Pinpoint the cell where the given text exists, returning its [x, y] midpoint coordinate. 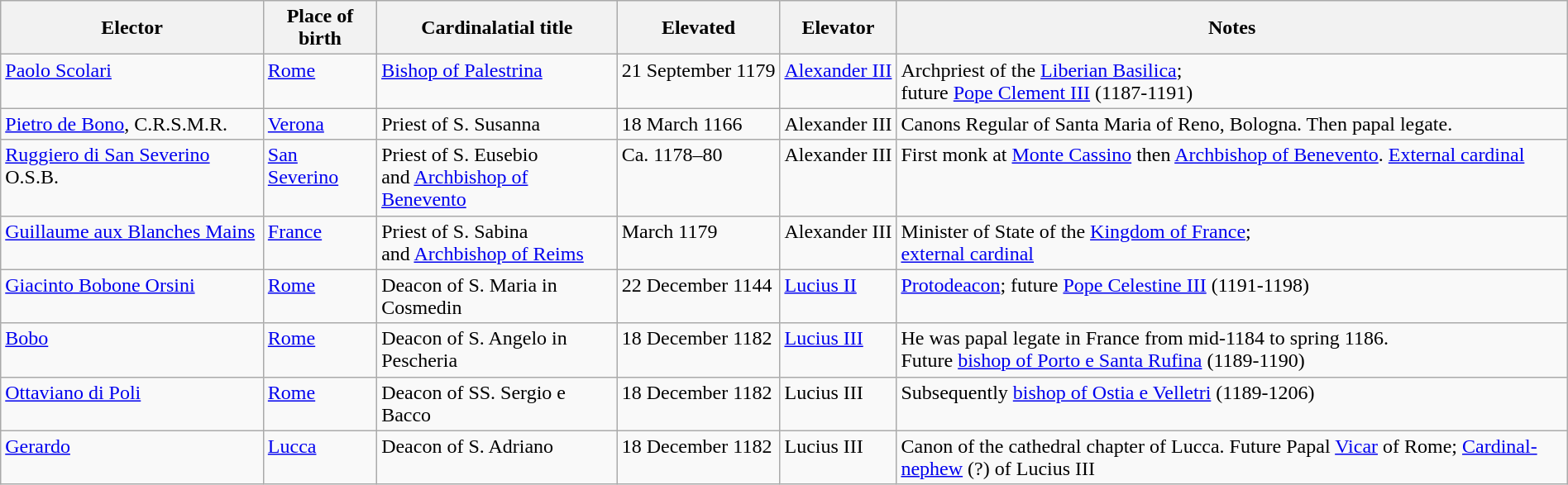
March 1179 [698, 243]
18 March 1166 [698, 124]
Giacinto Bobone Orsini [132, 296]
Protodeacon; future Pope Celestine III (1191-1198) [1232, 296]
Deacon of SS. Sergio e Bacco [498, 403]
Minister of State of the Kingdom of France;external cardinal [1232, 243]
He was papal legate in France from mid-1184 to spring 1186.Future bishop of Porto e Santa Rufina (1189-1190) [1232, 350]
Deacon of S. Angelo in Pescheria [498, 350]
Elevator [839, 28]
Guillaume aux Blanches Mains [132, 243]
Cardinalatial title [498, 28]
Gerardo [132, 458]
Place of birth [319, 28]
Bobo [132, 350]
Paolo Scolari [132, 81]
Verona [319, 124]
Archpriest of the Liberian Basilica;future Pope Clement III (1187-1191) [1232, 81]
Elevated [698, 28]
Deacon of S. Adriano [498, 458]
21 September 1179 [698, 81]
First monk at Monte Cassino then Archbishop of Benevento. External cardinal [1232, 178]
Pietro de Bono, C.R.S.M.R. [132, 124]
Canon of the cathedral chapter of Lucca. Future Papal Vicar of Rome; Cardinal-nephew (?) of Lucius III [1232, 458]
Bishop of Palestrina [498, 81]
Subsequently bishop of Ostia e Velletri (1189-1206) [1232, 403]
France [319, 243]
Priest of S. Susanna [498, 124]
22 December 1144 [698, 296]
Ruggiero di San Severino O.S.B. [132, 178]
Canons Regular of Santa Maria of Reno, Bologna. Then papal legate. [1232, 124]
Lucius II [839, 296]
Lucca [319, 458]
San Severino [319, 178]
Priest of S. Eusebio and Archbishop of Benevento [498, 178]
Ottaviano di Poli [132, 403]
Deacon of S. Maria in Cosmedin [498, 296]
Notes [1232, 28]
Priest of S. Sabina and Archbishop of Reims [498, 243]
Elector [132, 28]
Ca. 1178–80 [698, 178]
